Find where the given text appears and provide that cell's center as (X, Y) coordinate. 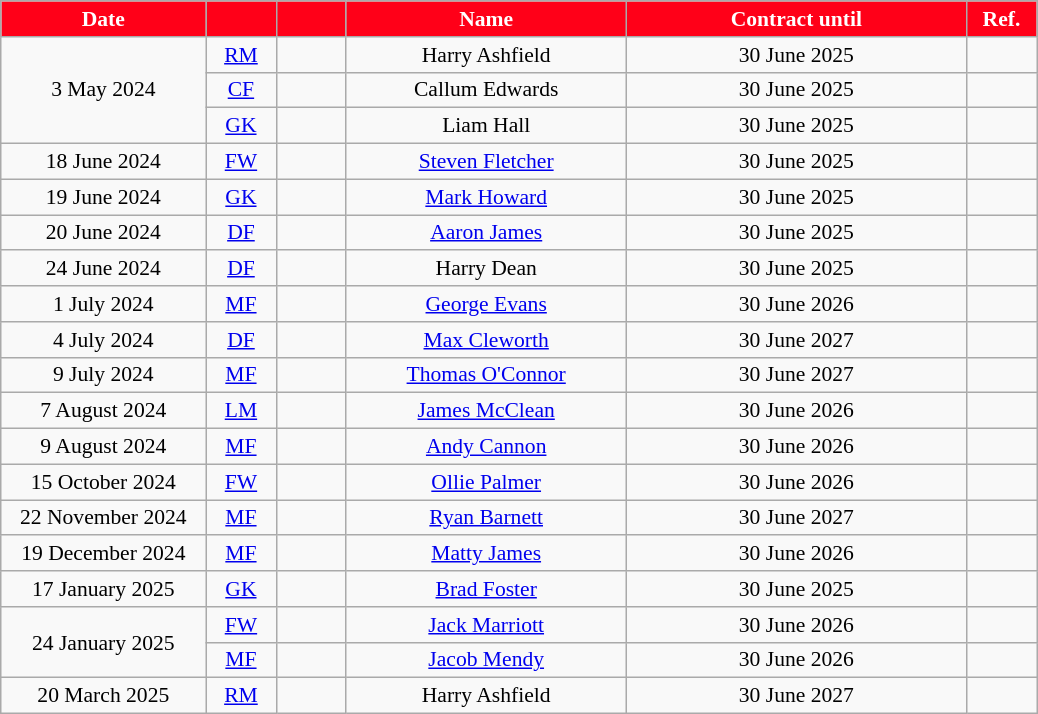
Name (486, 19)
Aaron James (486, 233)
17 January 2025 (104, 589)
Thomas O'Connor (486, 375)
4 July 2024 (104, 340)
9 August 2024 (104, 447)
Harry Dean (486, 269)
9 July 2024 (104, 375)
Date (104, 19)
Andy Cannon (486, 447)
7 August 2024 (104, 411)
19 June 2024 (104, 197)
Ryan Barnett (486, 518)
Jacob Mendy (486, 660)
Contract until (796, 19)
Callum Edwards (486, 90)
Steven Fletcher (486, 162)
22 November 2024 (104, 518)
James McClean (486, 411)
Liam Hall (486, 126)
1 July 2024 (104, 304)
24 June 2024 (104, 269)
Matty James (486, 554)
Ref. (1001, 19)
18 June 2024 (104, 162)
Mark Howard (486, 197)
CF (241, 90)
Ollie Palmer (486, 482)
15 October 2024 (104, 482)
George Evans (486, 304)
Jack Marriott (486, 625)
3 May 2024 (104, 90)
LM (241, 411)
20 March 2025 (104, 696)
Max Cleworth (486, 340)
20 June 2024 (104, 233)
19 December 2024 (104, 554)
24 January 2025 (104, 642)
Brad Foster (486, 589)
